Locate the cell with the specified text and output its [x, y] center coordinate. 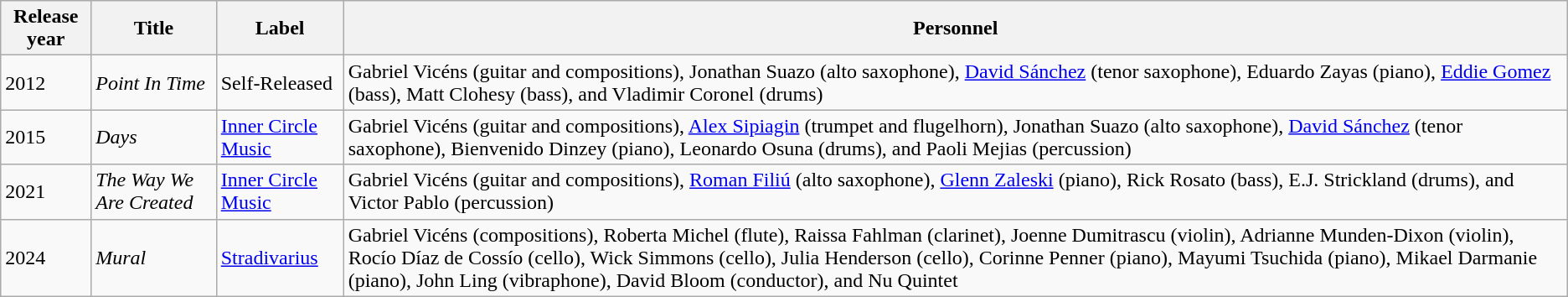
2024 [46, 258]
2015 [46, 138]
Days [154, 138]
Self-Released [280, 82]
Release year [46, 29]
Point In Time [154, 82]
The Way We Are Created [154, 191]
Mural [154, 258]
Personnel [955, 29]
2012 [46, 82]
Stradivarius [280, 258]
2021 [46, 191]
Title [154, 29]
Label [280, 29]
